Provide the (X, Y) coordinate of the cell's center where the given text is located.  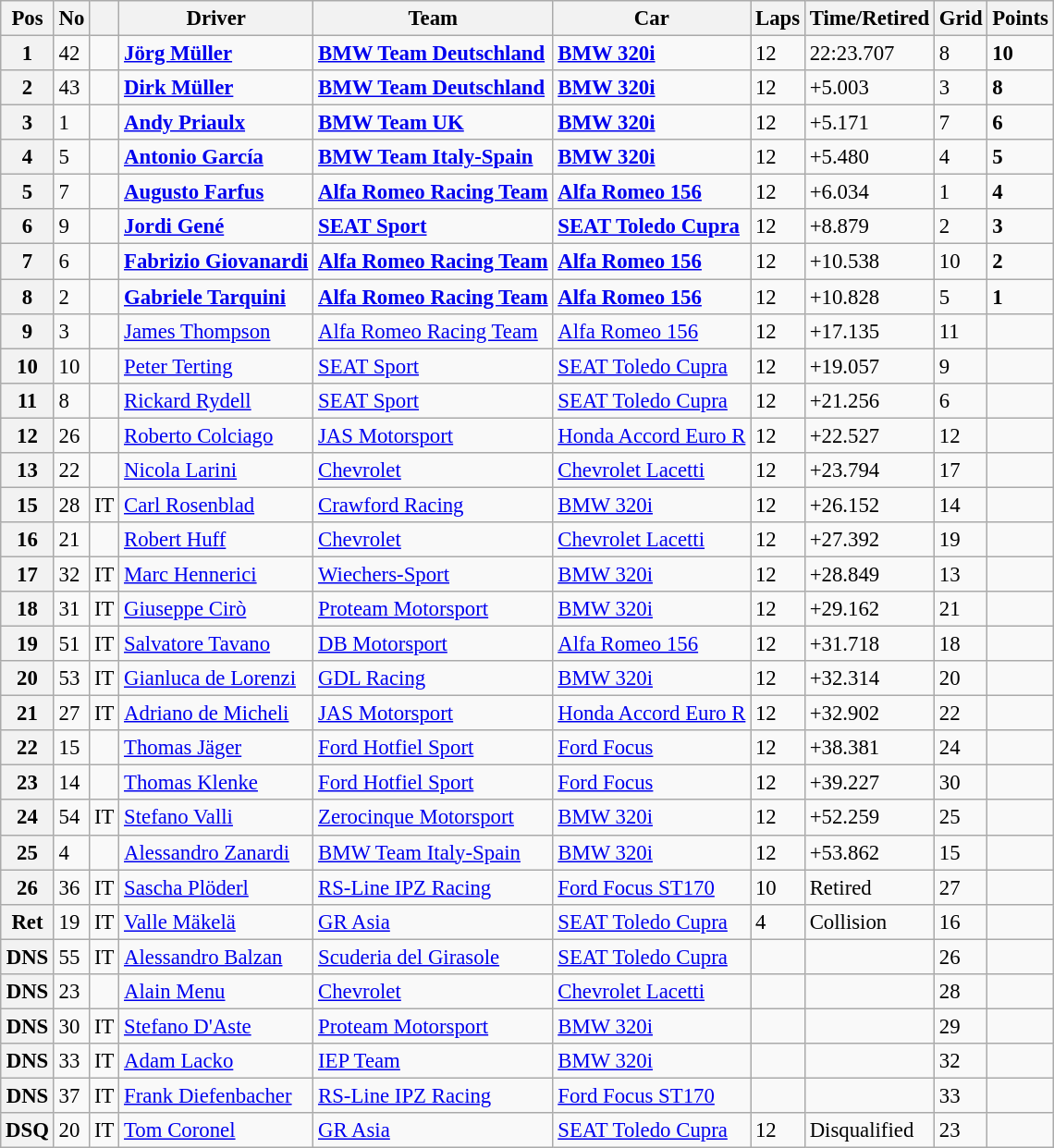
+27.392 (869, 540)
Retired (869, 887)
Crawford Racing (433, 505)
Alain Menu (216, 992)
Gabriele Tarquini (216, 297)
Sascha Plöderl (216, 887)
37 (71, 1095)
IEP Team (433, 1061)
Team (433, 18)
+32.314 (869, 678)
Laps (778, 18)
+53.862 (869, 852)
Carl Rosenblad (216, 505)
Frank Diefenbacher (216, 1095)
+29.162 (869, 609)
+39.227 (869, 783)
+19.057 (869, 366)
No (71, 18)
Pos (28, 18)
Gianluca de Lorenzi (216, 678)
Points (1021, 18)
Time/Retired (869, 18)
Augusto Farfus (216, 192)
Giuseppe Cirò (216, 609)
Thomas Jäger (216, 748)
Adriano de Micheli (216, 714)
Driver (216, 18)
29 (960, 1026)
Marc Hennerici (216, 574)
Antonio García (216, 157)
Grid (960, 18)
+5.003 (869, 88)
DB Motorsport (433, 644)
+5.480 (869, 157)
+32.902 (869, 714)
+31.718 (869, 644)
Alessandro Balzan (216, 957)
+17.135 (869, 331)
Fabrizio Giovanardi (216, 262)
Salvatore Tavano (216, 644)
54 (71, 818)
Zerocinque Motorsport (433, 818)
Robert Huff (216, 540)
55 (71, 957)
+52.259 (869, 818)
+26.152 (869, 505)
+22.527 (869, 435)
Adam Lacko (216, 1061)
31 (71, 609)
GDL Racing (433, 678)
+28.849 (869, 574)
Scuderia del Girasole (433, 957)
Rickard Rydell (216, 400)
Stefano Valli (216, 818)
+10.828 (869, 297)
Andy Priaulx (216, 123)
Dirk Müller (216, 88)
36 (71, 887)
42 (71, 54)
BMW Team UK (433, 123)
+23.794 (869, 470)
Valle Mäkelä (216, 922)
+8.879 (869, 226)
Car (652, 18)
Thomas Klenke (216, 783)
Ret (28, 922)
DSQ (28, 1130)
Nicola Larini (216, 470)
+10.538 (869, 262)
Roberto Colciago (216, 435)
Disqualified (869, 1130)
Jordi Gené (216, 226)
Wiechers-Sport (433, 574)
22:23.707 (869, 54)
43 (71, 88)
Peter Terting (216, 366)
+6.034 (869, 192)
Collision (869, 922)
Tom Coronel (216, 1130)
Jörg Müller (216, 54)
James Thompson (216, 331)
Alessandro Zanardi (216, 852)
+5.171 (869, 123)
53 (71, 678)
Stefano D'Aste (216, 1026)
+21.256 (869, 400)
51 (71, 644)
+38.381 (869, 748)
